Detect which cell encompasses the target text, then output its [X, Y] center coordinate. 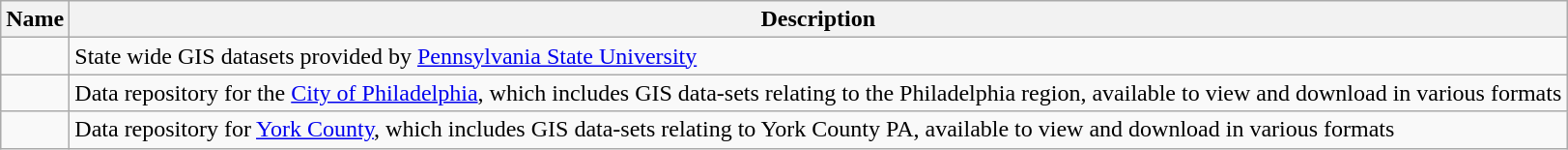
Description [818, 19]
Name [35, 19]
State wide GIS datasets provided by Pennsylvania State University [818, 56]
Data repository for York County, which includes GIS data-sets relating to York County PA, available to view and download in various formats [818, 130]
